Return the [x, y] coordinate for the center point of the cell that contains the specified text.  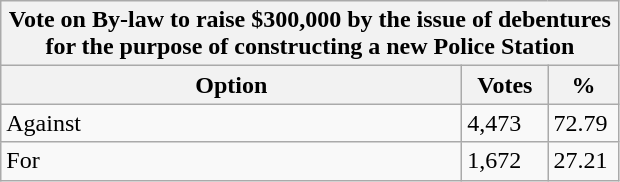
Option [232, 85]
Votes [505, 85]
Vote on By-law to raise $300,000 by the issue of debentures for the purpose of constructing a new Police Station [310, 34]
% [584, 85]
Against [232, 123]
For [232, 161]
72.79 [584, 123]
27.21 [584, 161]
1,672 [505, 161]
4,473 [505, 123]
